Capture the cell that displays the provided text and extract its (X, Y) central coordinate. 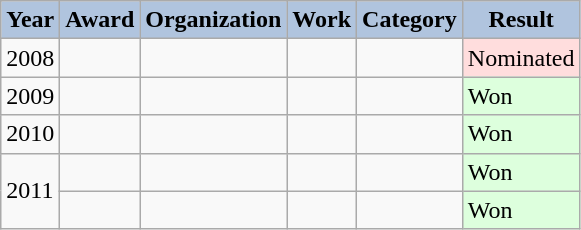
2009 (30, 96)
2010 (30, 134)
2008 (30, 58)
Year (30, 20)
Award (100, 20)
Category (410, 20)
Work (322, 20)
Organization (214, 20)
Result (521, 20)
Nominated (521, 58)
2011 (30, 191)
